Extract the [x, y] coordinate from the center of the cell holding the provided text.  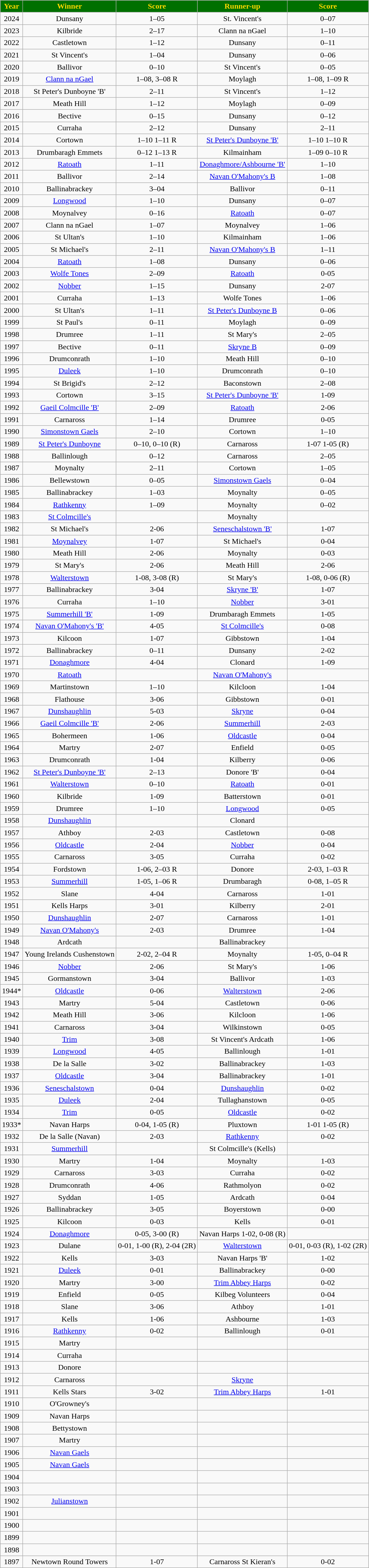
1918 [11, 1307]
2–10 [157, 432]
1-05, 0–04 R [328, 954]
Summerhill 'B' [70, 614]
1928 [11, 1185]
1-07 1-05 (R) [328, 444]
1939 [11, 1051]
2014 [11, 140]
1992 [11, 407]
1998 [11, 334]
Ashbourne [242, 1319]
Bohermeen [70, 735]
1943 [11, 1003]
St Paul's [70, 322]
1952 [11, 893]
1965 [11, 735]
1969 [11, 687]
1936 [11, 1088]
1966 [11, 723]
2022 [11, 43]
2011 [11, 177]
2007 [11, 225]
2013 [11, 152]
1932 [11, 1137]
Newtown Round Towers [70, 1562]
2021 [11, 55]
1974 [11, 626]
1981 [11, 541]
1900 [11, 1526]
1959 [11, 808]
Young Irelands Cushenstown [70, 954]
1903 [11, 1489]
1916 [11, 1331]
1955 [11, 857]
1976 [11, 602]
1994 [11, 383]
1-08, 0-06 (R) [328, 578]
1947 [11, 954]
1964 [11, 748]
1983 [11, 517]
1921 [11, 1270]
1980 [11, 553]
1–03 [157, 492]
2005 [11, 249]
1906 [11, 1452]
St Peter's Dunboyne B [242, 310]
1925 [11, 1222]
2–13 [157, 772]
1942 [11, 1015]
3-00 [157, 1282]
St Brigid's [70, 383]
2–14 [157, 177]
1975 [11, 614]
1968 [11, 699]
1990 [11, 432]
Kells Stars [70, 1392]
1962 [11, 772]
Martinstown [70, 687]
Year [11, 6]
Seneschalstown [70, 1088]
0–02 [328, 504]
Runner-up [242, 6]
2008 [11, 213]
1915 [11, 1343]
1–13 [157, 298]
Gormanstown [70, 979]
1989 [11, 444]
1902 [11, 1501]
De la Salle [70, 1064]
1–07 [157, 225]
1–04 [157, 55]
1985 [11, 492]
1–09 [157, 504]
1950 [11, 918]
1951 [11, 905]
1–08, 3–08 R [157, 79]
0-01, 0-03 (R), 1-02 (2R) [328, 1246]
2020 [11, 67]
1978 [11, 578]
2016 [11, 116]
3–04 [157, 189]
2009 [11, 201]
1935 [11, 1100]
1924 [11, 1234]
O'Growney's [70, 1404]
Dulane [70, 1246]
1931 [11, 1149]
2001 [11, 298]
1954 [11, 869]
2002 [11, 286]
1923 [11, 1246]
1956 [11, 845]
1991 [11, 420]
0-08, 1–05 R [328, 881]
2004 [11, 261]
1927 [11, 1197]
1930 [11, 1161]
1901 [11, 1513]
2000 [11, 310]
Skryne 'B' [242, 590]
5-04 [157, 1003]
Tullaghanstown [242, 1100]
0-04, 1-05 (R) [157, 1124]
1949 [11, 930]
Syddan [70, 1197]
2010 [11, 189]
2012 [11, 164]
2024 [11, 19]
1963 [11, 760]
1-02 [328, 1258]
2019 [11, 79]
1904 [11, 1477]
1946 [11, 966]
Julianstown [70, 1501]
Fordstown [70, 869]
1897 [11, 1562]
1977 [11, 590]
1988 [11, 456]
Kells Harps [70, 905]
5-03 [157, 711]
1898 [11, 1550]
Bellewstown [70, 480]
Skryne B [242, 346]
1913 [11, 1367]
2003 [11, 274]
1953 [11, 881]
3–15 [157, 395]
1–14 [157, 420]
1920 [11, 1282]
0–16 [157, 213]
1970 [11, 675]
1911 [11, 1392]
0-05, 3-00 (R) [157, 1234]
Flathouse [70, 699]
1982 [11, 529]
0–15 [157, 116]
2–08 [328, 383]
Rathmolyon [242, 1185]
1933* [11, 1124]
Bettystown [70, 1428]
1972 [11, 650]
St Colmcille's (Kells) [242, 1149]
1941 [11, 1027]
1945 [11, 979]
1993 [11, 395]
Donaghmore/Ashbourne 'B' [242, 164]
2-02, 2–04 R [157, 954]
St Vincent's Ardcath [242, 1039]
1984 [11, 504]
Navan Harps 1-02, 0-08 (R) [242, 1234]
1999 [11, 322]
1–09 0–10 R [328, 152]
Baconstown [242, 383]
1917 [11, 1319]
1907 [11, 1440]
Donore 'B' [242, 772]
1-08, 3-08 (R) [157, 578]
2-01 [328, 905]
2–17 [157, 31]
1909 [11, 1416]
Batterstown [242, 796]
Wilkinstown [242, 1027]
1926 [11, 1209]
De la Salle (Navan) [70, 1137]
1940 [11, 1039]
1929 [11, 1173]
2017 [11, 103]
1–08, 1–09 R [328, 79]
2-03, 1–03 R [328, 869]
1912 [11, 1380]
0-01, 1-00 (R), 2-04 (2R) [157, 1246]
2015 [11, 128]
St Peter's Dunboyne [70, 444]
Seneschalstown 'B' [242, 529]
1922 [11, 1258]
3-08 [157, 1039]
1–10 1–10 R [328, 140]
Boyerstown [242, 1209]
0–04 [328, 480]
Navan O'Mahony's 'B' [70, 626]
1958 [11, 821]
1934 [11, 1112]
Winner [70, 6]
1905 [11, 1465]
4-06 [157, 1185]
1979 [11, 565]
Pluxtown [242, 1124]
1967 [11, 711]
1919 [11, 1294]
St. Vincent's [242, 19]
1986 [11, 480]
2-02 [328, 650]
1971 [11, 663]
1908 [11, 1428]
1996 [11, 359]
0–12 1–13 R [157, 152]
1-06, 2–03 R [157, 869]
2006 [11, 237]
1910 [11, 1404]
2018 [11, 91]
1957 [11, 833]
Drumbaragh [242, 881]
1973 [11, 638]
1938 [11, 1064]
1987 [11, 468]
1948 [11, 942]
1914 [11, 1355]
Carnaross St Kieran's [242, 1562]
1-01 1-05 (R) [328, 1124]
0–10, 0–10 (R) [157, 444]
1995 [11, 371]
Kilbeg Volunteers [242, 1294]
1–10 1–11 R [157, 140]
1961 [11, 784]
Navan Harps 'B' [242, 1258]
1899 [11, 1538]
1997 [11, 346]
1937 [11, 1076]
2023 [11, 31]
1–15 [157, 286]
1960 [11, 796]
1944* [11, 991]
1-05, 1–06 R [157, 881]
